From the cell containing the given text, extract its center point as (x, y) coordinate. 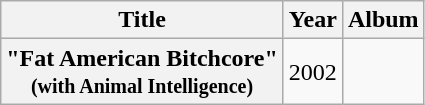
Title (142, 20)
Year (312, 20)
"Fat American Bitchcore"(with Animal Intelligence) (142, 72)
Album (383, 20)
2002 (312, 72)
